Scan for the cell matching the given text and deliver its [X, Y] coordinate at center. 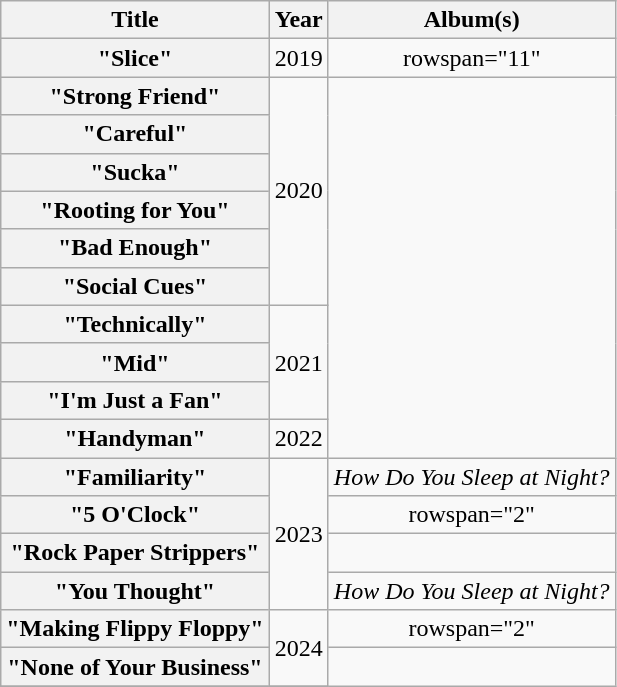
"Strong Friend" [135, 96]
"Familiarity" [135, 477]
"You Thought" [135, 591]
"Technically" [135, 324]
"Bad Enough" [135, 248]
"Sucka" [135, 172]
2024 [298, 648]
"Social Cues" [135, 286]
"Careful" [135, 134]
"Mid" [135, 362]
Year [298, 20]
2023 [298, 534]
2022 [298, 438]
"None of Your Business" [135, 667]
"5 O'Clock" [135, 515]
Album(s) [472, 20]
rowspan="11" [472, 58]
Title [135, 20]
2019 [298, 58]
2020 [298, 191]
"I'm Just a Fan" [135, 400]
"Rooting for You" [135, 210]
"Handyman" [135, 438]
"Rock Paper Strippers" [135, 553]
2021 [298, 362]
"Making Flippy Floppy" [135, 629]
"Slice" [135, 58]
